Pinpoint the cell where the given text exists, returning its (x, y) midpoint coordinate. 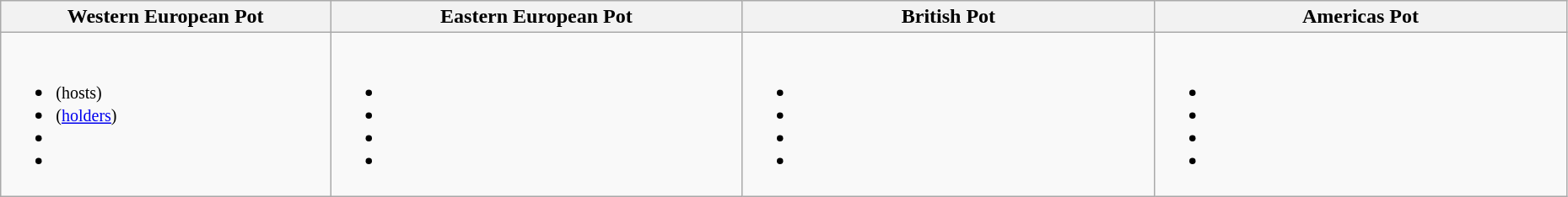
British Pot (948, 17)
Western European Pot (165, 17)
Eastern European Pot (536, 17)
Americas Pot (1361, 17)
(hosts) (holders) (165, 114)
